Search for the cell housing the specified text and yield its [X, Y] center coordinate. 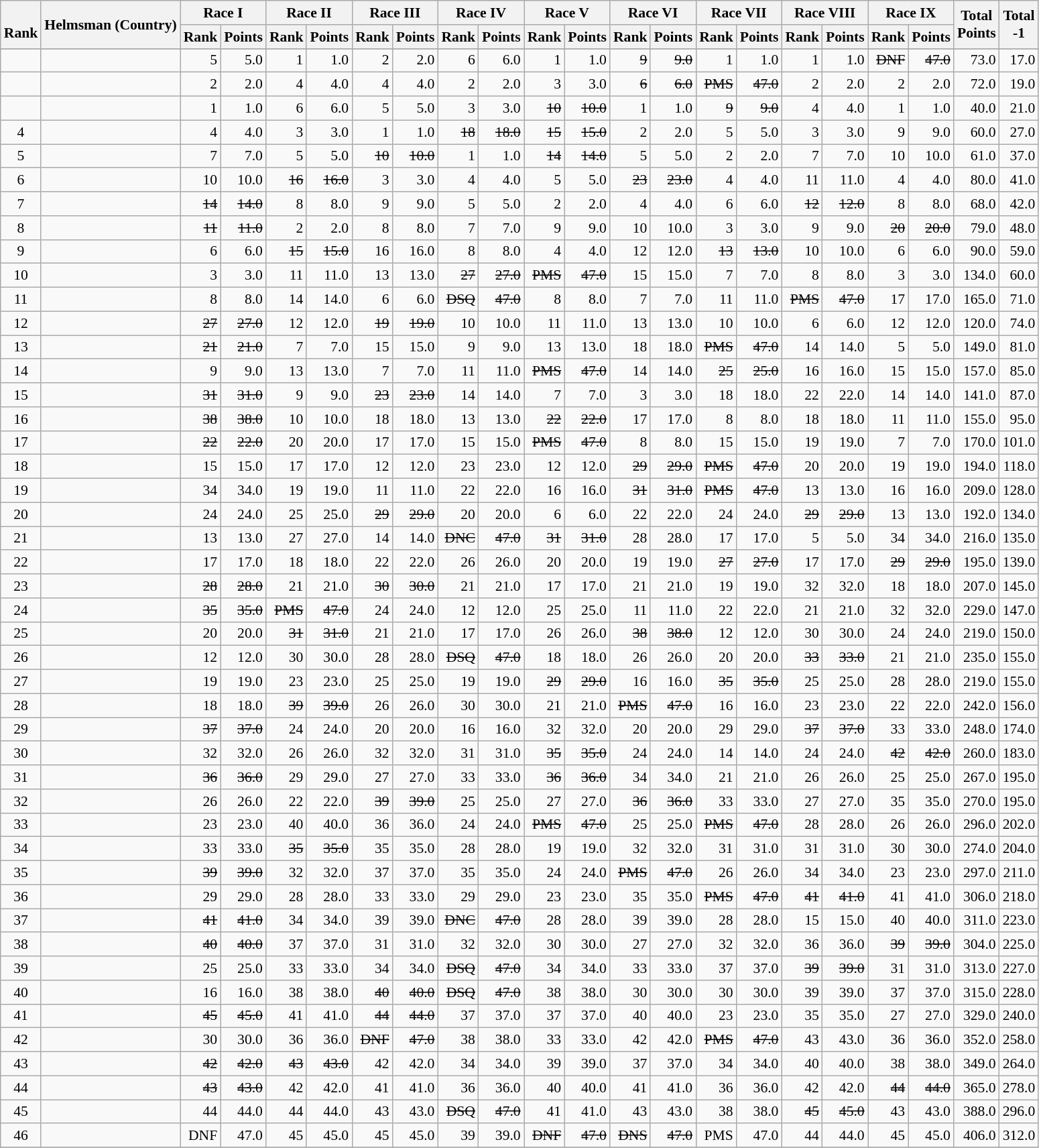
79.0 [977, 228]
211.0 [1019, 873]
72.0 [977, 84]
120.0 [977, 323]
Helmsman (Country) [110, 24]
165.0 [977, 300]
248.0 [977, 730]
156.0 [1019, 705]
101.0 [1019, 443]
315.0 [977, 992]
DNS [630, 1136]
147.0 [1019, 610]
Race II [309, 13]
270.0 [977, 801]
304.0 [977, 945]
Race IX [911, 13]
Race V [567, 13]
194.0 [977, 467]
139.0 [1019, 563]
216.0 [977, 538]
204.0 [1019, 849]
61.0 [977, 156]
274.0 [977, 849]
74.0 [1019, 323]
223.0 [1019, 921]
313.0 [977, 968]
260.0 [977, 754]
Race VII [739, 13]
174.0 [1019, 730]
170.0 [977, 443]
306.0 [977, 897]
312.0 [1019, 1136]
218.0 [1019, 897]
46 [21, 1136]
192.0 [977, 514]
87.0 [1019, 395]
225.0 [1019, 945]
228.0 [1019, 992]
145.0 [1019, 586]
80.0 [977, 180]
183.0 [1019, 754]
329.0 [977, 1016]
349.0 [977, 1064]
227.0 [1019, 968]
Total-1 [1019, 24]
235.0 [977, 658]
352.0 [977, 1040]
150.0 [1019, 634]
258.0 [1019, 1040]
297.0 [977, 873]
311.0 [977, 921]
Total Points [977, 24]
85.0 [1019, 371]
278.0 [1019, 1088]
71.0 [1019, 300]
Race I [223, 13]
264.0 [1019, 1064]
406.0 [977, 1136]
267.0 [977, 777]
229.0 [977, 610]
128.0 [1019, 491]
209.0 [977, 491]
202.0 [1019, 825]
68.0 [977, 204]
157.0 [977, 371]
59.0 [1019, 251]
Race IV [481, 13]
365.0 [977, 1088]
118.0 [1019, 467]
135.0 [1019, 538]
Race VIII [824, 13]
48.0 [1019, 228]
240.0 [1019, 1016]
388.0 [977, 1112]
Race VI [653, 13]
242.0 [977, 705]
141.0 [977, 395]
90.0 [977, 251]
149.0 [977, 347]
207.0 [977, 586]
95.0 [1019, 419]
Race III [395, 13]
73.0 [977, 60]
81.0 [1019, 347]
